Capture the cell that displays the provided text and extract its [x, y] central coordinate. 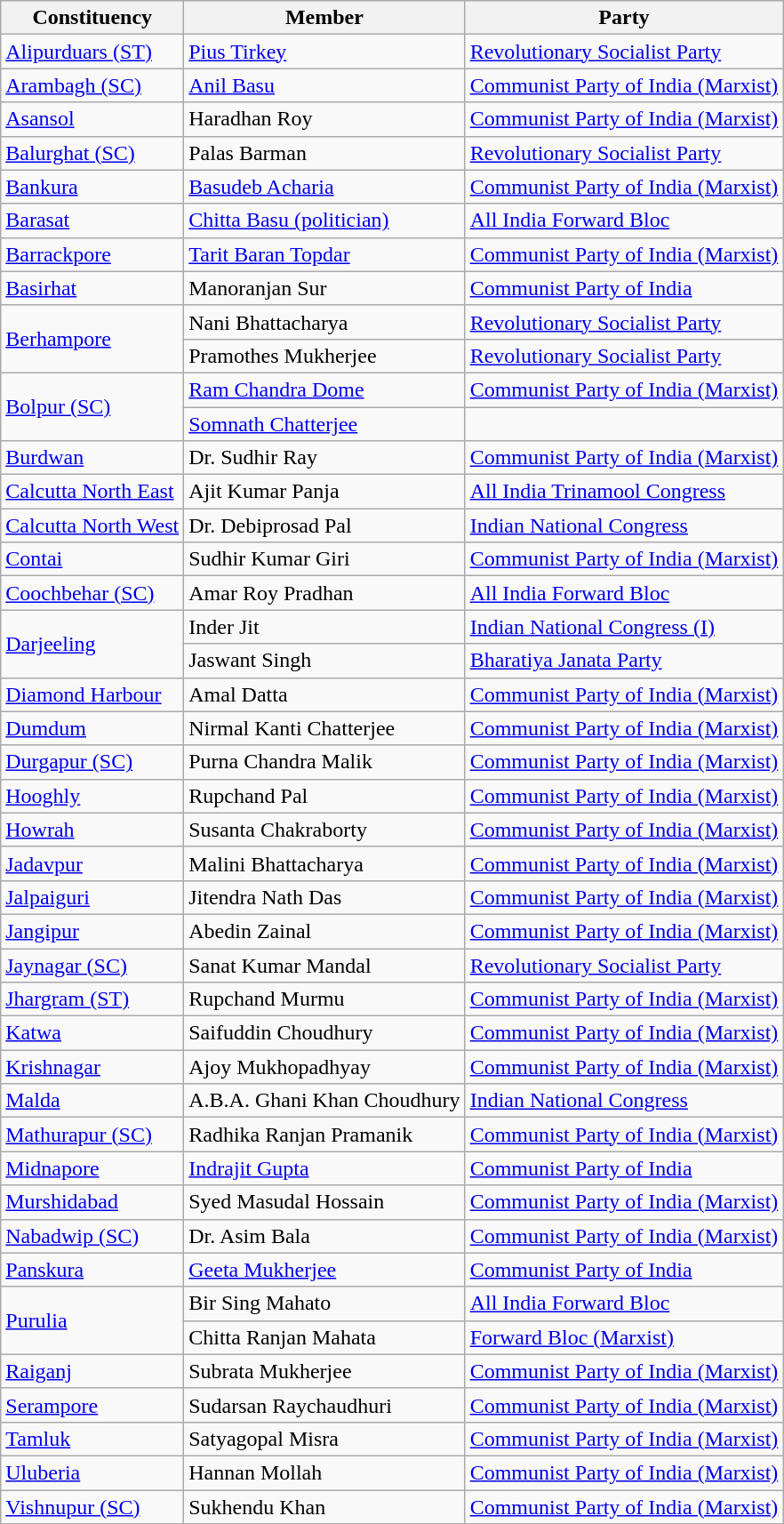
Pramothes Mukherjee [324, 356]
Sukhendu Khan [324, 1507]
Jaswant Singh [324, 661]
Nirmal Kanti Chatterjee [324, 728]
Ajit Kumar Panja [324, 492]
Durgapur (SC) [92, 762]
Barasat [92, 221]
Dr. Sudhir Ray [324, 458]
Burdwan [92, 458]
Inder Jit [324, 627]
Member [324, 18]
Uluberia [92, 1472]
Satyagopal Misra [324, 1439]
Susanta Chakraborty [324, 830]
Diamond Harbour [92, 694]
Rupchand Pal [324, 796]
Barrackpore [92, 254]
Bolpur (SC) [92, 406]
Anil Basu [324, 85]
Basudeb Acharia [324, 187]
Ram Chandra Dome [324, 389]
A.B.A. Ghani Khan Choudhury [324, 1101]
Sudhir Kumar Giri [324, 559]
Ajoy Mukhopadhyay [324, 1067]
Rupchand Murmu [324, 999]
Haradhan Roy [324, 119]
Basirhat [92, 288]
Abedin Zainal [324, 931]
Malda [92, 1101]
Bir Sing Mahato [324, 1303]
Somnath Chatterjee [324, 424]
Constituency [92, 18]
Nabadwip (SC) [92, 1236]
Jalpaiguri [92, 897]
Panskura [92, 1270]
Dr. Asim Bala [324, 1236]
Katwa [92, 1033]
Sudarsan Raychaudhuri [324, 1405]
Tarit Baran Topdar [324, 254]
Darjeeling [92, 644]
Bankura [92, 187]
Alipurduars (ST) [92, 52]
Forward Bloc (Marxist) [624, 1337]
Purna Chandra Malik [324, 762]
Balurghat (SC) [92, 153]
Nani Bhattacharya [324, 322]
Calcutta North West [92, 525]
Bharatiya Janata Party [624, 661]
Geeta Mukherjee [324, 1270]
Hooghly [92, 796]
Krishnagar [92, 1067]
Hannan Mollah [324, 1472]
Tamluk [92, 1439]
Raiganj [92, 1371]
Chitta Ranjan Mahata [324, 1337]
Palas Barman [324, 153]
Contai [92, 559]
Party [624, 18]
Chitta Basu (politician) [324, 221]
Arambagh (SC) [92, 85]
Jangipur [92, 931]
Vishnupur (SC) [92, 1507]
Amal Datta [324, 694]
Malini Bhattacharya [324, 863]
Jhargram (ST) [92, 999]
Jadavpur [92, 863]
Amar Roy Pradhan [324, 593]
Coochbehar (SC) [92, 593]
Jaynagar (SC) [92, 965]
All India Trinamool Congress [624, 492]
Indian National Congress (I) [624, 627]
Berhampore [92, 339]
Howrah [92, 830]
Purulia [92, 1320]
Calcutta North East [92, 492]
Sanat Kumar Mandal [324, 965]
Pius Tirkey [324, 52]
Radhika Ranjan Pramanik [324, 1135]
Serampore [92, 1405]
Indrajit Gupta [324, 1168]
Asansol [92, 119]
Jitendra Nath Das [324, 897]
Murshidabad [92, 1202]
Dr. Debiprosad Pal [324, 525]
Saifuddin Choudhury [324, 1033]
Dumdum [92, 728]
Syed Masudal Hossain [324, 1202]
Manoranjan Sur [324, 288]
Subrata Mukherjee [324, 1371]
Midnapore [92, 1168]
Mathurapur (SC) [92, 1135]
